Scan for the cell matching the given text and deliver its [x, y] coordinate at center. 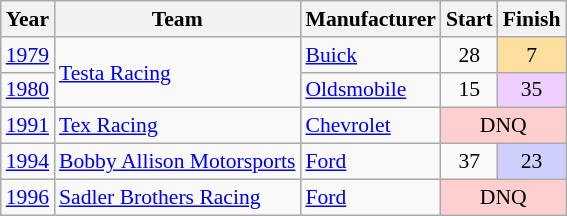
35 [532, 90]
15 [470, 90]
Finish [532, 19]
28 [470, 55]
1991 [28, 126]
7 [532, 55]
Tex Racing [177, 126]
Oldsmobile [370, 90]
37 [470, 162]
Bobby Allison Motorsports [177, 162]
Buick [370, 55]
Manufacturer [370, 19]
23 [532, 162]
1980 [28, 90]
Year [28, 19]
1994 [28, 162]
Team [177, 19]
Testa Racing [177, 72]
Chevrolet [370, 126]
1979 [28, 55]
1996 [28, 197]
Start [470, 19]
Sadler Brothers Racing [177, 197]
